Locate the cell with the specified text and output its (x, y) center coordinate. 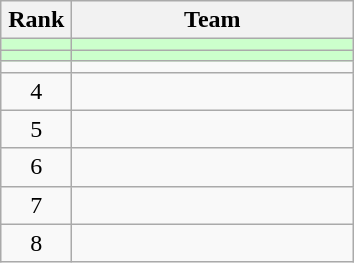
7 (36, 205)
Rank (36, 20)
6 (36, 167)
8 (36, 243)
Team (212, 20)
5 (36, 129)
4 (36, 91)
